Pinpoint the cell where the given text exists, returning its [x, y] midpoint coordinate. 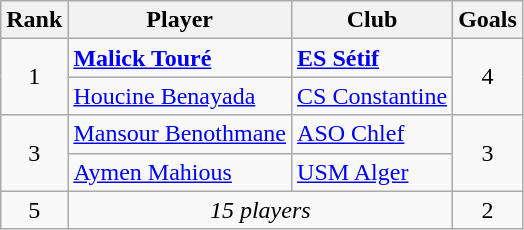
Club [372, 20]
Mansour Benothmane [180, 134]
Aymen Mahious [180, 172]
Player [180, 20]
5 [34, 210]
15 players [260, 210]
CS Constantine [372, 96]
USM Alger [372, 172]
Rank [34, 20]
Malick Touré [180, 58]
Goals [488, 20]
Houcine Benayada [180, 96]
4 [488, 77]
2 [488, 210]
ASO Chlef [372, 134]
ES Sétif [372, 58]
1 [34, 77]
